Output the (x, y) coordinate of the center of the cell containing the given text.  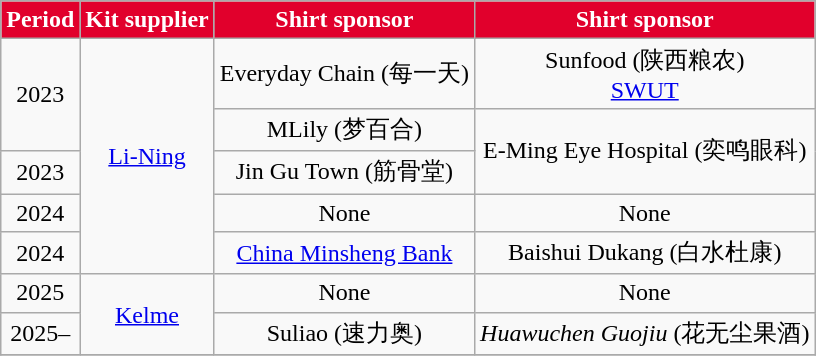
Li-Ning (147, 156)
2025– (40, 334)
Everyday Chain (每一天) (344, 74)
Sunfood (陕西粮农)SWUT (645, 74)
MLily (梦百合) (344, 130)
Suliao (速力奥) (344, 334)
Kit supplier (147, 20)
Period (40, 20)
2025 (40, 293)
Baishui Dukang (白水杜康) (645, 254)
Jin Gu Town (筋骨堂) (344, 172)
Huawuchen Guojiu (花无尘果酒) (645, 334)
China Minsheng Bank (344, 254)
E-Ming Eye Hospital (奕鸣眼科) (645, 150)
Kelme (147, 314)
